Identify which cell holds the provided text, then report its (X, Y) central coordinate. 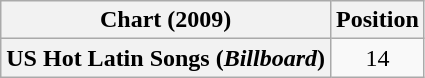
Chart (2009) (166, 20)
US Hot Latin Songs (Billboard) (166, 58)
14 (378, 58)
Position (378, 20)
